Return (X, Y) of the center of cell containing provided text 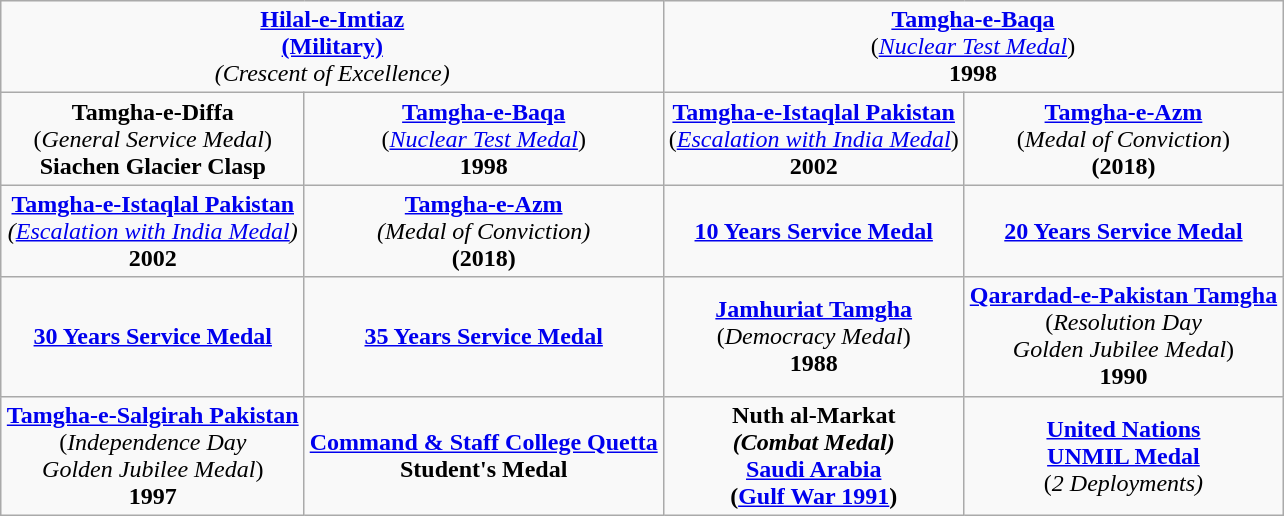
Tamgha-e-Diffa(General Service Medal)Siachen Glacier Clasp (152, 139)
United NationsUNMIL Medal(2 Deployments) (1123, 456)
Hilal-e-Imtiaz(Military)(Crescent of Excellence) (332, 47)
35 Years Service Medal (484, 336)
Tamgha-e-Salgirah Pakistan(Independence DayGolden Jubilee Medal)1997 (152, 456)
20 Years Service Medal (1123, 231)
Jamhuriat Tamgha(Democracy Medal)1988 (814, 336)
Qarardad-e-Pakistan Tamgha(Resolution DayGolden Jubilee Medal)1990 (1123, 336)
Command & Staff College QuettaStudent's Medal (484, 456)
30 Years Service Medal (152, 336)
10 Years Service Medal (814, 231)
Nuth al-Markat(Combat Medal)Saudi Arabia(Gulf War 1991) (814, 456)
